Return the [x, y] coordinate for the center point of the cell that contains the specified text.  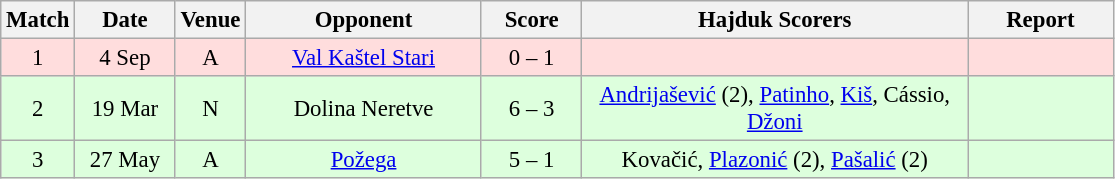
Match [38, 20]
4 Sep [126, 58]
3 [38, 160]
27 May [126, 160]
19 Mar [126, 108]
Dolina Neretve [364, 108]
1 [38, 58]
Požega [364, 160]
2 [38, 108]
6 – 3 [532, 108]
5 – 1 [532, 160]
Andrijašević (2), Patinho, Kiš, Cássio, Džoni [775, 108]
Opponent [364, 20]
Hajduk Scorers [775, 20]
Date [126, 20]
Venue [210, 20]
Report [1041, 20]
Score [532, 20]
0 – 1 [532, 58]
Val Kaštel Stari [364, 58]
Kovačić, Plazonić (2), Pašalić (2) [775, 160]
N [210, 108]
